Scan for the cell matching the given text and deliver its [X, Y] coordinate at center. 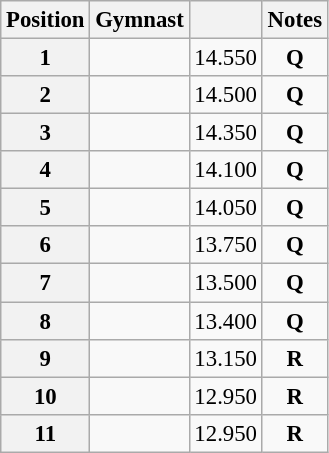
14.550 [226, 58]
3 [46, 133]
Position [46, 20]
Notes [294, 20]
13.500 [226, 283]
13.400 [226, 321]
14.350 [226, 133]
1 [46, 58]
14.100 [226, 170]
14.500 [226, 95]
9 [46, 358]
14.050 [226, 208]
5 [46, 208]
13.150 [226, 358]
4 [46, 170]
8 [46, 321]
6 [46, 245]
11 [46, 433]
7 [46, 283]
10 [46, 396]
2 [46, 95]
13.750 [226, 245]
Gymnast [140, 20]
